Return (X, Y) of the center of cell containing provided text 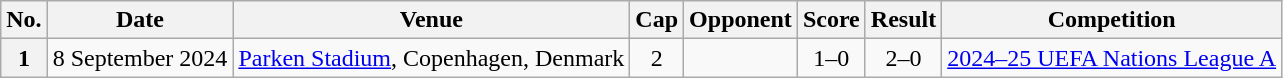
8 September 2024 (140, 58)
2024–25 UEFA Nations League A (1112, 58)
No. (24, 20)
Date (140, 20)
Opponent (741, 20)
2–0 (903, 58)
Competition (1112, 20)
1–0 (831, 58)
Result (903, 20)
Score (831, 20)
1 (24, 58)
Venue (432, 20)
2 (657, 58)
Cap (657, 20)
Parken Stadium, Copenhagen, Denmark (432, 58)
